Capture the cell that displays the provided text and extract its (X, Y) central coordinate. 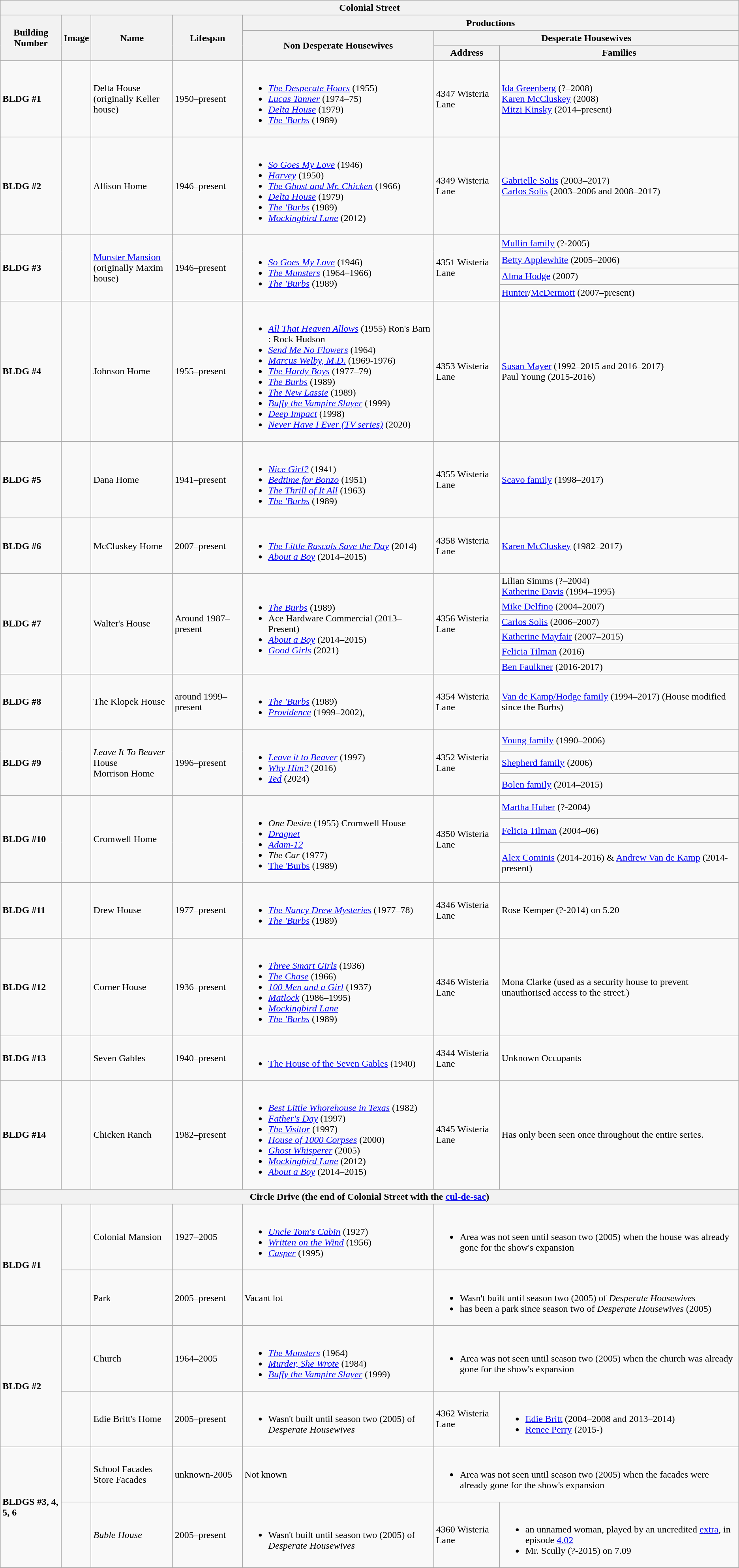
Building Number (31, 38)
So Goes My Love (1946)The Munsters (1964–1966)The 'Burbs (1989) (338, 268)
Mona Clarke (used as a security house to prevent unauthorised access to the street.) (619, 987)
BLDG #14 (31, 1135)
4353 Wisteria Lane (467, 371)
Non Desperate Housewives (338, 45)
Three Smart Girls (1936)The Chase (1966)100 Men and a Girl (1937)Matlock (1986–1995)Mockingbird LaneThe 'Burbs (1989) (338, 987)
BLDG #9 (31, 763)
Hunter/McDermott (2007–present) (619, 293)
Rose Kemper (?-2014) on 5.20 (619, 910)
BLDG #12 (31, 987)
unknown-2005 (208, 1474)
Buble House (132, 1535)
Scavo family (1998–2017) (619, 480)
Colonial Street (369, 8)
1964–2005 (208, 1358)
Munster Mansion(originally Maxim house) (132, 268)
4351 Wisteria Lane (467, 268)
BLDG #13 (31, 1058)
The 'Burbs (1989)Providence (1999–2002), (338, 702)
1950–present (208, 99)
Bolen family (2014–2015) (619, 784)
Cromwell Home (132, 839)
BLDGS #3, 4,5, 6 (31, 1507)
Ida Greenberg (?–2008) Karen McCluskey (2008) Mitzi Kinsky (2014–present) (619, 99)
Area was not seen until season two (2005) when the church was already gone for the show's expansion (586, 1358)
1936–present (208, 987)
4355 Wisteria Lane (467, 480)
1927–2005 (208, 1237)
The Burbs (1989)Ace Hardware Commercial (2013–Present)About a Boy (2014–2015)Good Girls (2021) (338, 624)
Corner House (132, 987)
Alex Cominis (2014-2016) & Andrew Van de Kamp (2014-present) (619, 863)
BLDG #4 (31, 371)
Edie Britt (2004–2008 and 2013–2014)Renee Perry (2015-) (619, 1419)
Church (132, 1358)
4358 Wisteria Lane (467, 546)
4356 Wisteria Lane (467, 624)
1941–present (208, 480)
Lifespan (208, 38)
4350 Wisteria Lane (467, 839)
Karen McCluskey (1982–2017) (619, 546)
BLDG #11 (31, 910)
The Nancy Drew Mysteries (1977–78)The 'Burbs (1989) (338, 910)
4360 Wisteria Lane (467, 1535)
Around 1987–present (208, 624)
Johnson Home (132, 371)
4349 Wisteria Lane (467, 186)
Address (467, 53)
Leave it to Beaver (1997)Why Him? (2016)Ted (2024) (338, 763)
Has only been seen once throughout the entire series. (619, 1135)
4354 Wisteria Lane (467, 702)
Shepherd family (2006) (619, 763)
Alma Hodge (2007) (619, 276)
BLDG #6 (31, 546)
Delta House(originally Keller house) (132, 99)
4347 Wisteria Lane (467, 99)
1977–present (208, 910)
Not known (338, 1474)
BLDG #7 (31, 624)
4345 Wisteria Lane (467, 1135)
The House of the Seven Gables (1940) (338, 1058)
Susan Mayer (1992–2015 and 2016–2017) Paul Young (2015-2016) (619, 371)
1982–present (208, 1135)
4352 Wisteria Lane (467, 763)
McCluskey Home (132, 546)
an unnamed woman, played by an uncredited extra, in episode 4.02Mr. Scully (?-2015) on 7.09 (619, 1535)
4344 Wisteria Lane (467, 1058)
Leave It To Beaver House Morrison Home (132, 763)
Families (619, 53)
The Little Rascals Save the Day (2014)About a Boy (2014–2015) (338, 546)
Carlos Solis (2006–2007) (619, 622)
Mike Delfino (2004–2007) (619, 606)
One Desire (1955) Cromwell HouseDragnetAdam-12The Car (1977)The 'Burbs (1989) (338, 839)
Park (132, 1298)
1955–present (208, 371)
2007–present (208, 546)
Circle Drive (the end of Colonial Street with the cul-de-sac) (369, 1197)
Betty Applewhite (2005–2006) (619, 260)
Walter's House (132, 624)
Area was not seen until season two (2005) when the house was already gone for the show's expansion (586, 1237)
Productions (490, 23)
Vacant lot (338, 1298)
Chicken Ranch (132, 1135)
1940–present (208, 1058)
4362 Wisteria Lane (467, 1419)
Unknown Occupants (619, 1058)
Name (132, 38)
BLDG #10 (31, 839)
Seven Gables (132, 1058)
The Desperate Hours (1955)Lucas Tanner (1974–75)Delta House (1979)The 'Burbs (1989) (338, 99)
School FacadesStore Facades (132, 1474)
around 1999–present (208, 702)
Uncle Tom's Cabin (1927)Written on the Wind (1956)Casper (1995) (338, 1237)
Image (77, 38)
BLDG #3 (31, 268)
BLDG #5 (31, 480)
Young family (1990–2006) (619, 741)
The Munsters (1964)Murder, She Wrote (1984)Buffy the Vampire Slayer (1999) (338, 1358)
The Klopek House (132, 702)
Martha Huber (?-2004) (619, 807)
1996–present (208, 763)
So Goes My Love (1946)Harvey (1950)The Ghost and Mr. Chicken (1966)Delta House (1979)The 'Burbs (1989)Mockingbird Lane (2012) (338, 186)
Edie Britt's Home (132, 1419)
Katherine Mayfair (2007–2015) (619, 637)
Nice Girl? (1941)Bedtime for Bonzo (1951)The Thrill of It All (1963)The 'Burbs (1989) (338, 480)
Van de Kamp/Hodge family (1994–2017) (House modified since the Burbs) (619, 702)
Colonial Mansion (132, 1237)
Wasn't built until season two (2005) of Desperate Housewiveshas been a park since season two of Desperate Housewives (2005) (586, 1298)
Allison Home (132, 186)
Ben Faulkner (2016-2017) (619, 667)
BLDG #8 (31, 702)
Felicia Tilman (2016) (619, 652)
Gabrielle Solis (2003–2017) Carlos Solis (2003–2006 and 2008–2017) (619, 186)
Felicia Tilman (2004–06) (619, 831)
Mullin family (?-2005) (619, 243)
Lilian Simms (?–2004) Katherine Davis (1994–1995) (619, 586)
Dana Home (132, 480)
Desperate Housewives (586, 38)
Drew House (132, 910)
Area was not seen until season two (2005) when the facades were already gone for the show's expansion (586, 1474)
